Find where the given text appears and provide that cell's center as [x, y] coordinate. 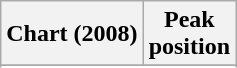
Peakposition [189, 34]
Chart (2008) [72, 34]
